Find where the given text appears and provide that cell's center as [X, Y] coordinate. 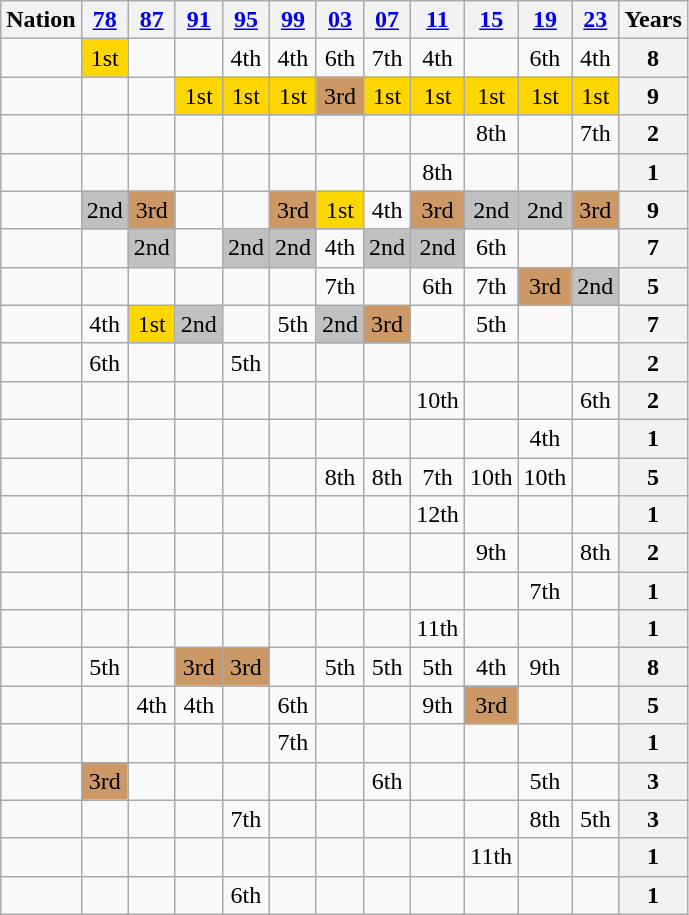
19 [545, 20]
99 [292, 20]
12th [438, 515]
07 [388, 20]
03 [340, 20]
Years [653, 20]
95 [246, 20]
11 [438, 20]
Nation [41, 20]
15 [491, 20]
87 [152, 20]
23 [596, 20]
78 [104, 20]
91 [198, 20]
